Determine the (x, y) coordinate at the center of the cell enclosing the given text.  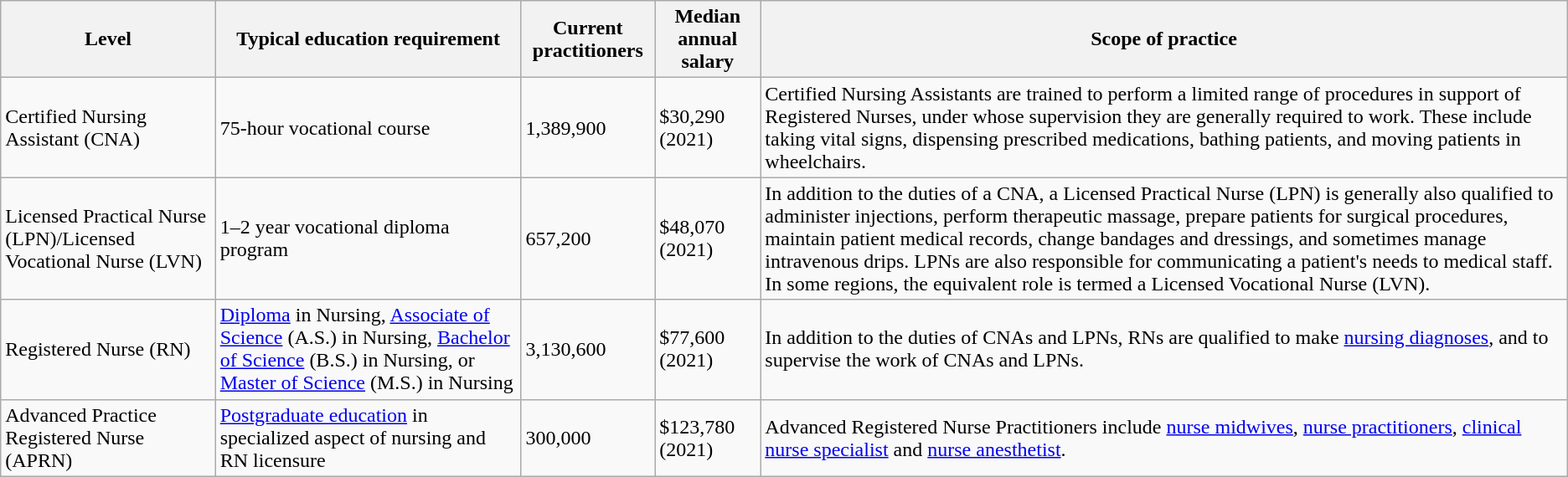
Typical education requirement (369, 39)
Advanced Practice Registered Nurse (APRN) (108, 438)
Median annual salary (708, 39)
$48,070 (2021) (708, 238)
1,389,900 (588, 127)
$77,600 (2021) (708, 350)
Scope of practice (1164, 39)
$123,780 (2021) (708, 438)
75-hour vocational course (369, 127)
Postgraduate education in specialized aspect of nursing and RN licensure (369, 438)
Licensed Practical Nurse (LPN)/Licensed Vocational Nurse (LVN) (108, 238)
Diploma in Nursing, Associate of Science (A.S.) in Nursing, Bachelor of Science (B.S.) in Nursing, or Master of Science (M.S.) in Nursing (369, 350)
Certified Nursing Assistant (CNA) (108, 127)
Advanced Registered Nurse Practitioners include nurse midwives, nurse practitioners, clinical nurse specialist and nurse anesthetist. (1164, 438)
Current practitioners (588, 39)
1–2 year vocational diploma program (369, 238)
3,130,600 (588, 350)
Registered Nurse (RN) (108, 350)
$30,290 (2021) (708, 127)
In addition to the duties of CNAs and LPNs, RNs are qualified to make nursing diagnoses, and to supervise the work of CNAs and LPNs. (1164, 350)
657,200 (588, 238)
300,000 (588, 438)
Level (108, 39)
